Locate the cell with the specified text and output its [x, y] center coordinate. 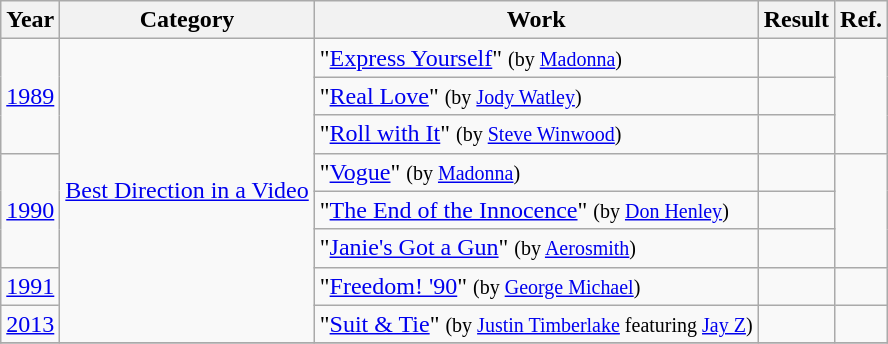
Year [30, 20]
Work [536, 20]
Result [796, 20]
"Real Love" (by Jody Watley) [536, 96]
2013 [30, 324]
"Janie's Got a Gun" (by Aerosmith) [536, 248]
"The End of the Innocence" (by Don Henley) [536, 210]
"Express Yourself" (by Madonna) [536, 58]
"Roll with It" (by Steve Winwood) [536, 134]
1989 [30, 96]
Best Direction in a Video [187, 191]
"Suit & Tie" (by Justin Timberlake featuring Jay Z) [536, 324]
Ref. [862, 20]
"Vogue" (by Madonna) [536, 172]
1990 [30, 210]
"Freedom! '90" (by George Michael) [536, 286]
Category [187, 20]
1991 [30, 286]
